Determine the (X, Y) coordinate at the center of the cell enclosing the given text.  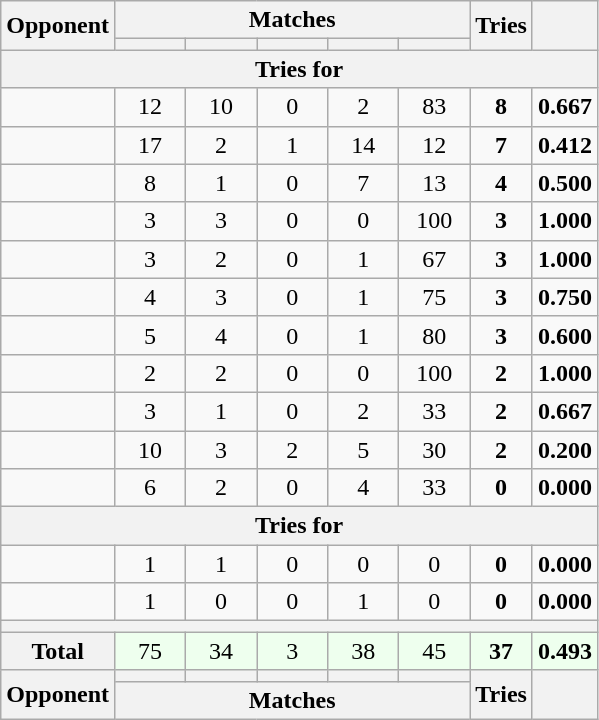
0.500 (564, 183)
37 (502, 651)
30 (434, 449)
14 (364, 145)
67 (434, 259)
0.600 (564, 335)
34 (222, 651)
83 (434, 107)
13 (434, 183)
45 (434, 651)
0.493 (564, 651)
80 (434, 335)
6 (150, 488)
0.412 (564, 145)
0.750 (564, 297)
17 (150, 145)
Total (58, 651)
38 (364, 651)
0.200 (564, 449)
